Locate the cell with the specified text and output its (x, y) center coordinate. 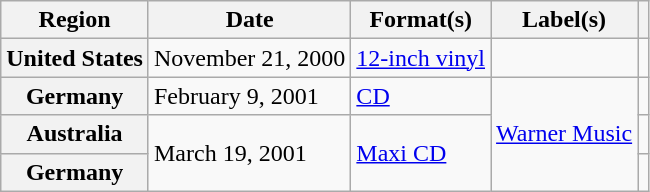
Region (75, 20)
Label(s) (564, 20)
February 9, 2001 (249, 96)
Warner Music (564, 134)
12-inch vinyl (421, 58)
Australia (75, 134)
United States (75, 58)
Maxi CD (421, 153)
Format(s) (421, 20)
Date (249, 20)
CD (421, 96)
November 21, 2000 (249, 58)
March 19, 2001 (249, 153)
